From the cell containing the given text, extract its center point as [X, Y] coordinate. 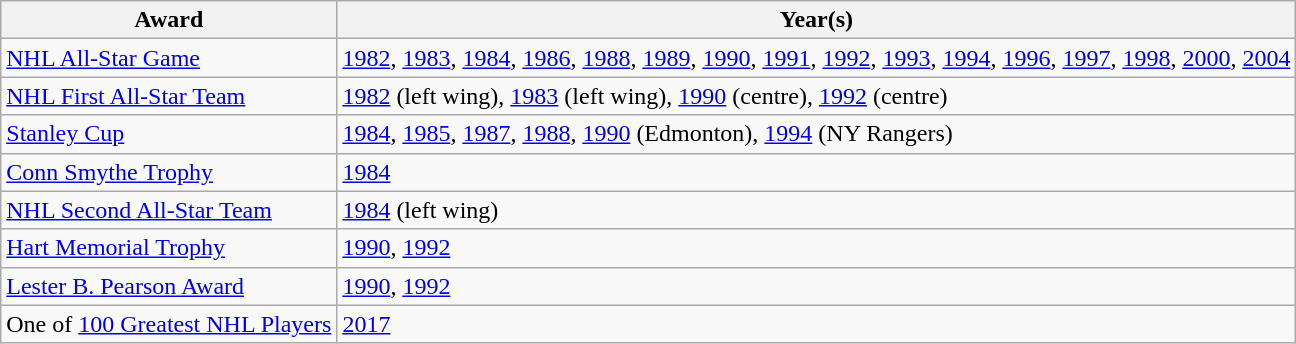
1984 [816, 172]
One of 100 Greatest NHL Players [169, 324]
1984, 1985, 1987, 1988, 1990 (Edmonton), 1994 (NY Rangers) [816, 134]
Award [169, 20]
NHL First All-Star Team [169, 96]
Stanley Cup [169, 134]
1982, 1983, 1984, 1986, 1988, 1989, 1990, 1991, 1992, 1993, 1994, 1996, 1997, 1998, 2000, 2004 [816, 58]
2017 [816, 324]
1984 (left wing) [816, 210]
NHL All-Star Game [169, 58]
Year(s) [816, 20]
Lester B. Pearson Award [169, 286]
Hart Memorial Trophy [169, 248]
Conn Smythe Trophy [169, 172]
1982 (left wing), 1983 (left wing), 1990 (centre), 1992 (centre) [816, 96]
NHL Second All-Star Team [169, 210]
